Locate the cell with the specified text and output its [x, y] center coordinate. 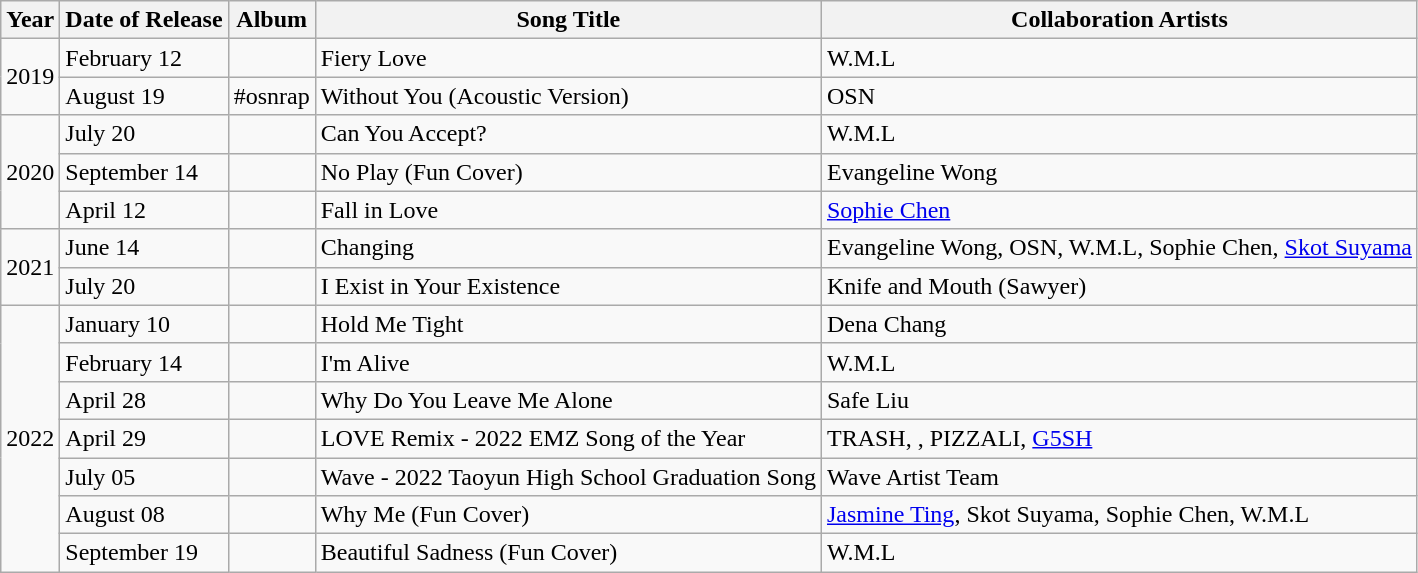
#osnrap [272, 96]
Year [30, 20]
Wave - 2022 Taoyun High School Graduation Song [568, 477]
Why Me (Fun Cover) [568, 515]
Knife and Mouth (Sawyer) [1119, 286]
2019 [30, 77]
OSN [1119, 96]
Safe Liu [1119, 400]
I'm Alive [568, 362]
June 14 [144, 248]
April 12 [144, 210]
Changing [568, 248]
February 14 [144, 362]
September 14 [144, 172]
Evangeline Wong, OSN, W.M.L, Sophie Chen, Skot Suyama [1119, 248]
Hold Me Tight [568, 324]
Jasmine Ting, Skot Suyama, Sophie Chen, W.M.L [1119, 515]
I Exist in Your Existence [568, 286]
Sophie Chen [1119, 210]
July 05 [144, 477]
Fiery Love [568, 58]
Why Do You Leave Me Alone [568, 400]
January 10 [144, 324]
2022 [30, 438]
2021 [30, 267]
Without You (Acoustic Version) [568, 96]
No Play (Fun Cover) [568, 172]
TRASH, , PIZZALI, G5SH [1119, 438]
Wave Artist Team [1119, 477]
LOVE Remix - 2022 EMZ Song of the Year [568, 438]
Date of Release [144, 20]
Song Title [568, 20]
April 29 [144, 438]
Collaboration Artists [1119, 20]
February 12 [144, 58]
September 19 [144, 553]
Dena Chang [1119, 324]
2020 [30, 172]
Fall in Love [568, 210]
Evangeline Wong [1119, 172]
April 28 [144, 400]
Album [272, 20]
August 19 [144, 96]
Beautiful Sadness (Fun Cover) [568, 553]
Can You Accept? [568, 134]
August 08 [144, 515]
